Search for the cell housing the specified text and yield its [X, Y] center coordinate. 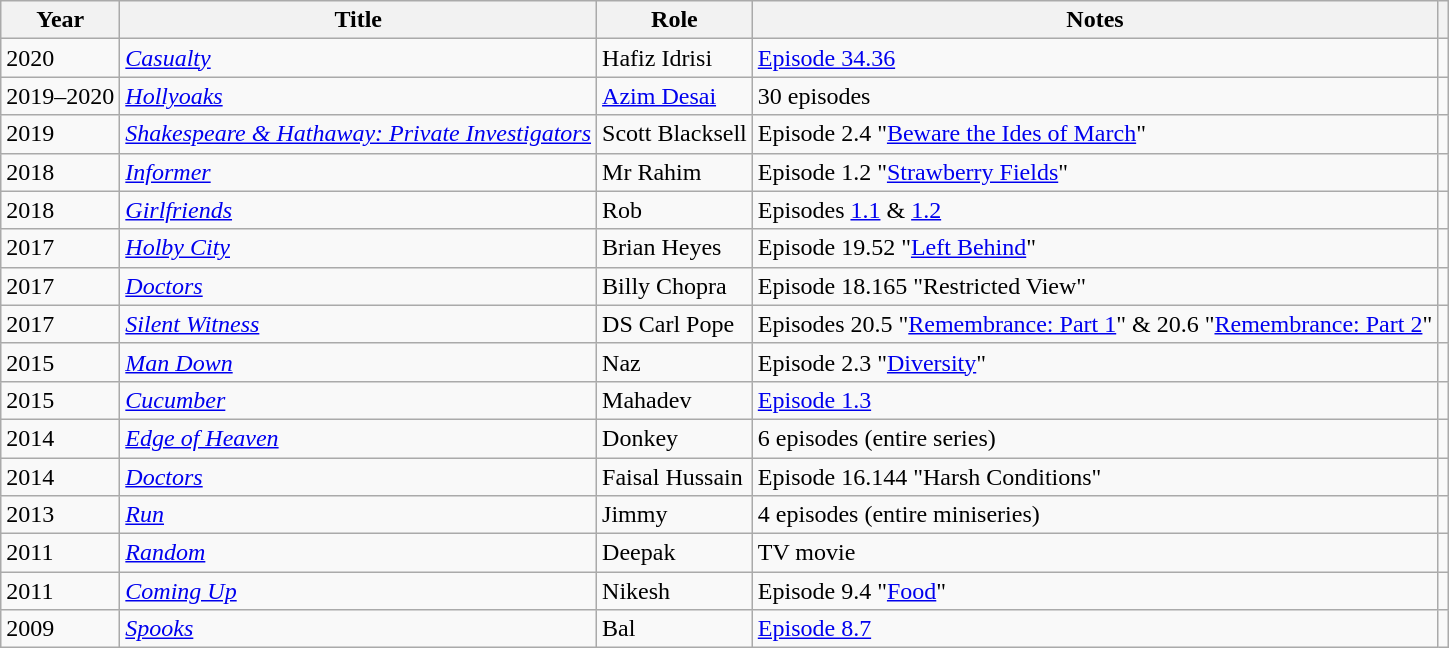
Nikesh [675, 591]
Hafiz Idrisi [675, 58]
Episode 9.4 "Food" [1094, 591]
TV movie [1094, 553]
Girlfriends [358, 210]
Brian Heyes [675, 248]
2019 [60, 134]
Episode 2.3 "Diversity" [1094, 362]
Notes [1094, 20]
Jimmy [675, 515]
Episodes 20.5 "Remembrance: Part 1" & 20.6 "Remembrance: Part 2" [1094, 324]
Cucumber [358, 400]
Silent Witness [358, 324]
Mr Rahim [675, 172]
Bal [675, 629]
Holby City [358, 248]
Azim Desai [675, 96]
Year [60, 20]
Episode 1.3 [1094, 400]
Coming Up [358, 591]
Episode 18.165 "Restricted View" [1094, 286]
Mahadev [675, 400]
Role [675, 20]
Run [358, 515]
Episode 19.52 "Left Behind" [1094, 248]
Episode 34.36 [1094, 58]
Hollyoaks [358, 96]
Title [358, 20]
Random [358, 553]
Episode 2.4 "Beware the Ides of March" [1094, 134]
Deepak [675, 553]
2009 [60, 629]
6 episodes (entire series) [1094, 438]
DS Carl Pope [675, 324]
Billy Chopra [675, 286]
Spooks [358, 629]
Rob [675, 210]
Episodes 1.1 & 1.2 [1094, 210]
Casualty [358, 58]
Scott Blacksell [675, 134]
30 episodes [1094, 96]
Episode 16.144 "Harsh Conditions" [1094, 477]
Man Down [358, 362]
Episode 1.2 "Strawberry Fields" [1094, 172]
Donkey [675, 438]
Episode 8.7 [1094, 629]
4 episodes (entire miniseries) [1094, 515]
2019–2020 [60, 96]
Informer [358, 172]
2013 [60, 515]
2020 [60, 58]
Shakespeare & Hathaway: Private Investigators [358, 134]
Faisal Hussain [675, 477]
Naz [675, 362]
Edge of Heaven [358, 438]
